Return [x, y] of the center of cell containing provided text 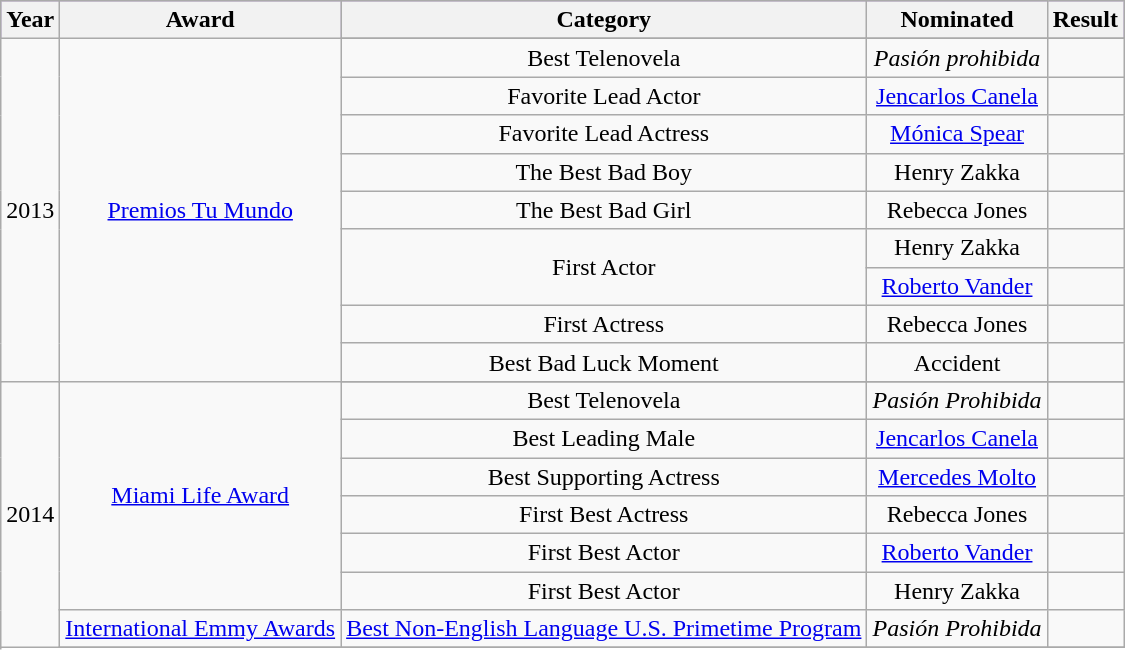
Best Non-English Language U.S. Primetime Program [604, 629]
Nominated [957, 20]
Miami Life Award [200, 495]
Mónica Spear [957, 134]
2013 [30, 210]
First Actor [604, 267]
Year [30, 20]
The Best Bad Boy [604, 172]
Result [1085, 20]
Best Bad Luck Moment [604, 362]
Category [604, 20]
First Actress [604, 324]
The Best Bad Girl [604, 210]
Best Leading Male [604, 438]
Award [200, 20]
Favorite Lead Actor [604, 96]
International Emmy Awards [200, 629]
First Best Actress [604, 515]
Favorite Lead Actress [604, 134]
Premios Tu Mundo [200, 210]
2014 [30, 514]
Accident [957, 362]
Best Supporting Actress [604, 477]
Pasión prohibida [957, 58]
Mercedes Molto [957, 477]
